Output the [x, y] coordinate of the center of the cell containing the given text.  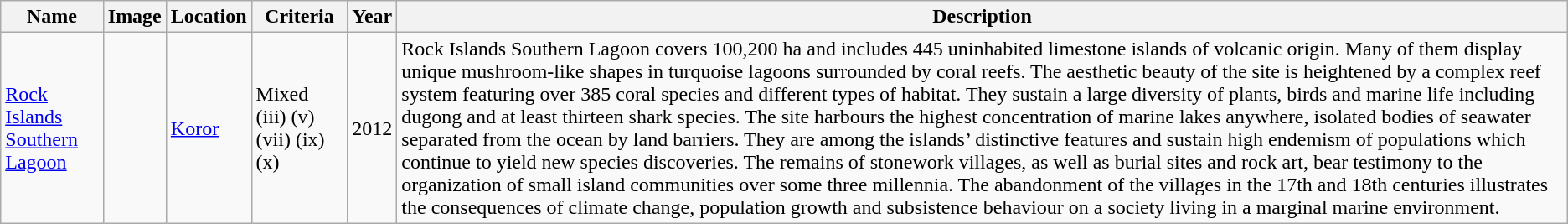
2012 [372, 128]
Description [982, 17]
Location [209, 17]
Criteria [300, 17]
Koror [209, 128]
Image [134, 17]
Mixed (iii) (v) (vii) (ix) (x) [300, 128]
Year [372, 17]
Name [52, 17]
Rock Islands Southern Lagoon [52, 128]
